Find where the given text appears and provide that cell's center as (X, Y) coordinate. 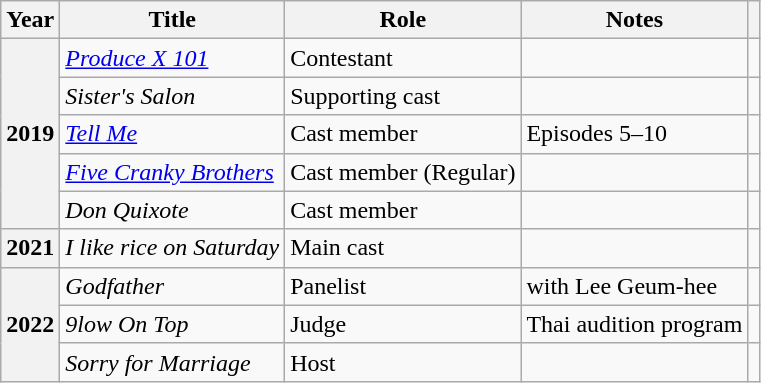
9low On Top (172, 324)
Thai audition program (634, 324)
Produce X 101 (172, 58)
Cast member (Regular) (403, 172)
Episodes 5–10 (634, 134)
Role (403, 20)
Notes (634, 20)
Sorry for Marriage (172, 362)
with Lee Geum-hee (634, 286)
Judge (403, 324)
Supporting cast (403, 96)
Title (172, 20)
2021 (30, 248)
Don Quixote (172, 210)
Panelist (403, 286)
2019 (30, 134)
Tell Me (172, 134)
I like rice on Saturday (172, 248)
Host (403, 362)
Godfather (172, 286)
Sister's Salon (172, 96)
2022 (30, 324)
Main cast (403, 248)
Five Cranky Brothers (172, 172)
Contestant (403, 58)
Year (30, 20)
